Pinpoint the cell where the given text exists, returning its [x, y] midpoint coordinate. 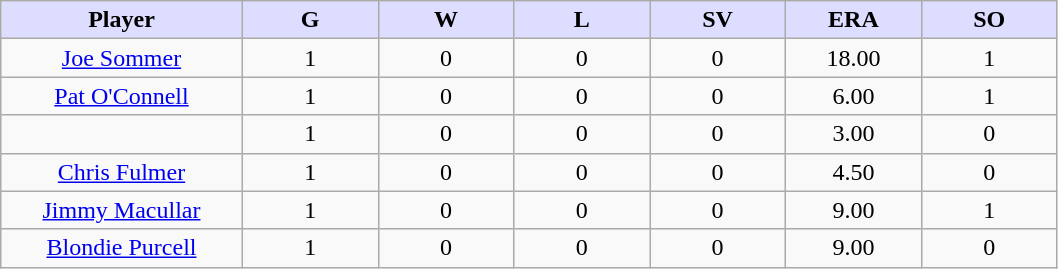
4.50 [854, 172]
G [310, 20]
Joe Sommer [122, 58]
Player [122, 20]
Blondie Purcell [122, 248]
W [446, 20]
SV [718, 20]
Chris Fulmer [122, 172]
Jimmy Macullar [122, 210]
L [582, 20]
18.00 [854, 58]
3.00 [854, 134]
SO [989, 20]
6.00 [854, 96]
ERA [854, 20]
Pat O'Connell [122, 96]
